Return the [X, Y] coordinate for the center point of the cell that contains the specified text.  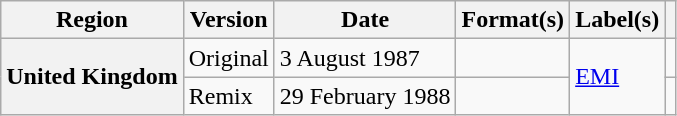
Remix [228, 96]
Region [92, 20]
Version [228, 20]
3 August 1987 [365, 58]
United Kingdom [92, 77]
Date [365, 20]
Label(s) [618, 20]
EMI [618, 77]
Format(s) [513, 20]
Original [228, 58]
29 February 1988 [365, 96]
